Search for the cell housing the specified text and yield its (x, y) center coordinate. 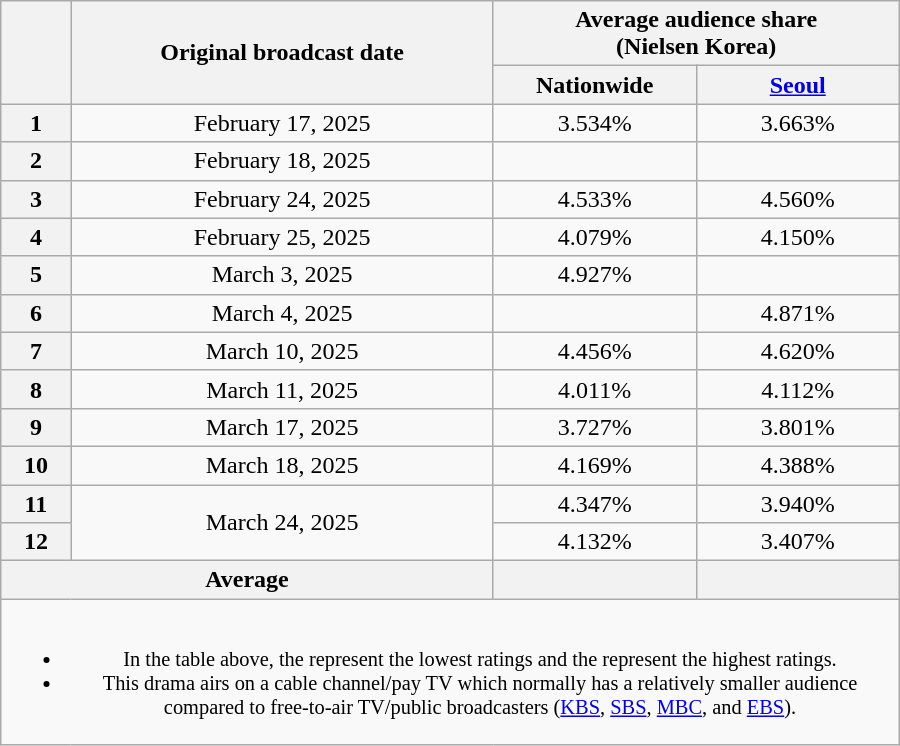
10 (36, 465)
Average audience share(Nielsen Korea) (696, 34)
Original broadcast date (282, 52)
3.940% (798, 503)
February 24, 2025 (282, 199)
March 11, 2025 (282, 389)
4.169% (594, 465)
February 25, 2025 (282, 237)
12 (36, 542)
4 (36, 237)
3 (36, 199)
4.132% (594, 542)
8 (36, 389)
Seoul (798, 85)
1 (36, 123)
4.388% (798, 465)
4.150% (798, 237)
4.871% (798, 313)
4.011% (594, 389)
Nationwide (594, 85)
March 24, 2025 (282, 522)
6 (36, 313)
March 18, 2025 (282, 465)
4.456% (594, 351)
4.560% (798, 199)
4.533% (594, 199)
2 (36, 161)
3.407% (798, 542)
7 (36, 351)
4.079% (594, 237)
March 10, 2025 (282, 351)
March 3, 2025 (282, 275)
February 17, 2025 (282, 123)
3.534% (594, 123)
11 (36, 503)
Average (247, 580)
3.727% (594, 427)
March 4, 2025 (282, 313)
3.801% (798, 427)
4.927% (594, 275)
9 (36, 427)
4.112% (798, 389)
4.620% (798, 351)
March 17, 2025 (282, 427)
5 (36, 275)
4.347% (594, 503)
February 18, 2025 (282, 161)
3.663% (798, 123)
